Determine the [x, y] coordinate at the center of the cell enclosing the given text.  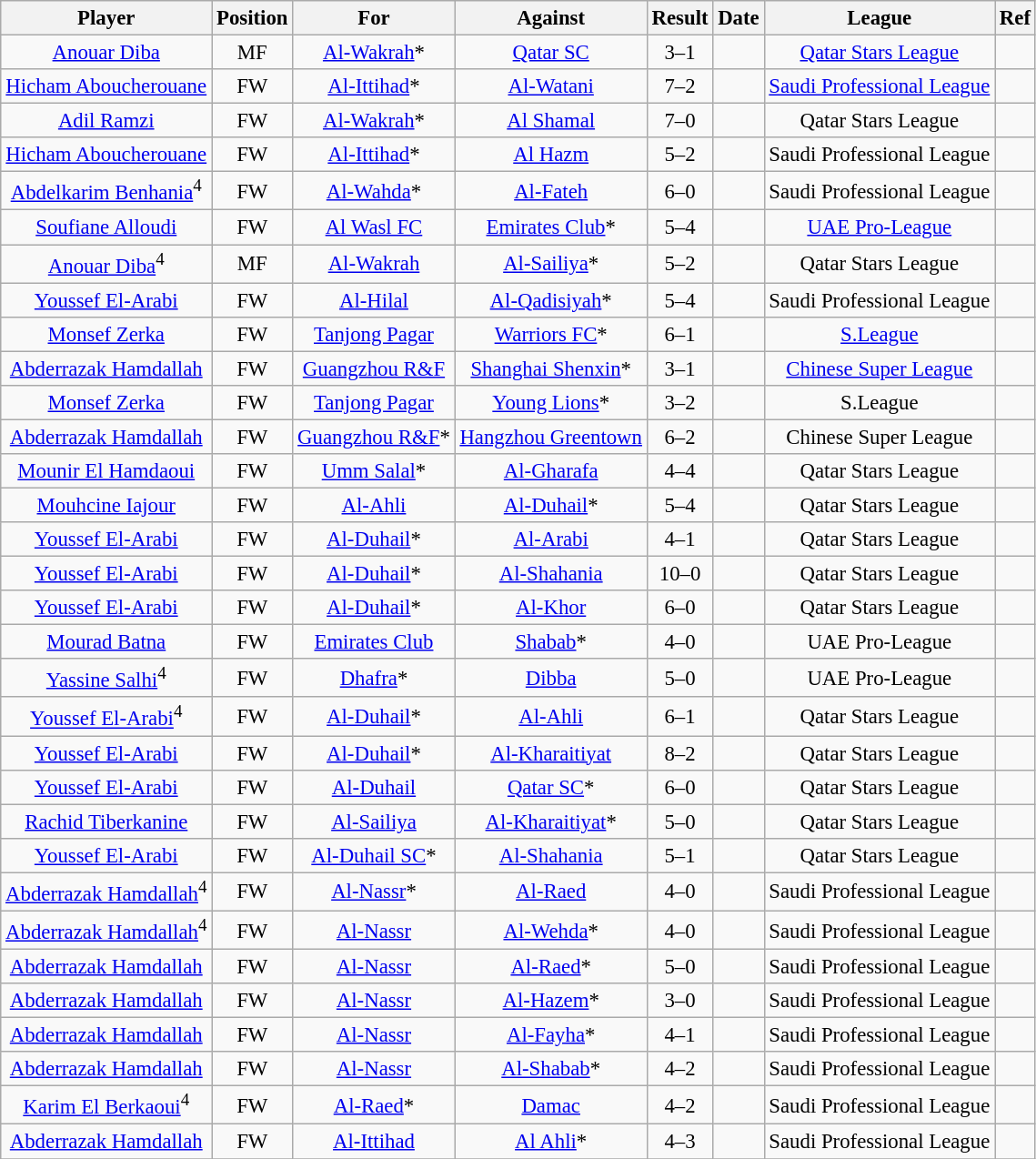
Dhafra* [374, 678]
10–0 [680, 574]
League [880, 18]
Mouhcine Iajour [106, 505]
Al Hazm [551, 155]
Anouar Diba [106, 53]
Rachid Tiberkanine [106, 821]
Al Ahli* [551, 1142]
Yassine Salhi4 [106, 678]
Al-Raed [551, 892]
Al Wasl FC [374, 227]
Al-Duhail [374, 787]
Ref [1015, 18]
Shanghai Shenxin* [551, 368]
Player [106, 18]
Al-Fateh [551, 191]
Abdelkarim Benhania4 [106, 191]
Al-Fayha* [551, 1035]
Al-Ittihad [374, 1142]
5–1 [680, 856]
Al-Hazem* [551, 1001]
Young Lions* [551, 403]
Qatar SC* [551, 787]
Dibba [551, 678]
Al Shamal [551, 121]
Shabab* [551, 642]
Mounir El Hamdaoui [106, 471]
Umm Salal* [374, 471]
Result [680, 18]
Youssef El-Arabi4 [106, 717]
Al-Shabab* [551, 1069]
Al-Duhail SC* [374, 856]
Al-Kharaitiyat* [551, 821]
Karim El Berkaoui4 [106, 1105]
Al-Kharaitiyat [551, 753]
Qatar SC [551, 53]
Adil Ramzi [106, 121]
Emirates Club [374, 642]
Mourad Batna [106, 642]
Against [551, 18]
Damac [551, 1105]
Anouar Diba4 [106, 264]
Al-Sailiya* [551, 264]
Al-Watani [551, 86]
Guangzhou R&F [374, 368]
Al-Sailiya [374, 821]
7–0 [680, 121]
Al-Nassr* [374, 892]
Al-Wahda* [374, 191]
Hangzhou Greentown [551, 437]
Soufiane Alloudi [106, 227]
3–0 [680, 1001]
6–2 [680, 437]
Al-Arabi [551, 539]
Al-Hilal [374, 300]
8–2 [680, 753]
Al-Gharafa [551, 471]
4–3 [680, 1142]
Position [253, 18]
Date [739, 18]
Guangzhou R&F* [374, 437]
4–4 [680, 471]
For [374, 18]
Al-Wakrah [374, 264]
Al-Wehda* [551, 930]
Warriors FC* [551, 334]
Al-Qadisiyah* [551, 300]
7–2 [680, 86]
3–2 [680, 403]
Al-Khor [551, 608]
Emirates Club* [551, 227]
